Determine the (X, Y) coordinate at the center of the cell enclosing the given text.  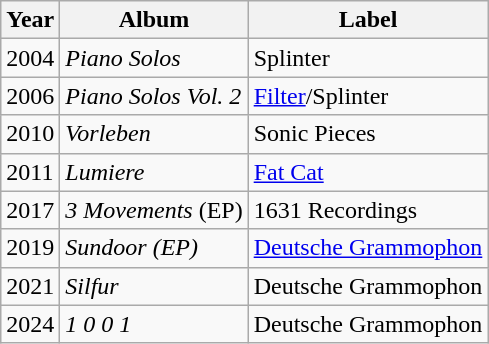
Splinter (368, 58)
2021 (30, 286)
Album (154, 20)
Piano Solos (154, 58)
2006 (30, 96)
Lumiere (154, 172)
Filter/Splinter (368, 96)
3 Movements (EP) (154, 210)
Label (368, 20)
2010 (30, 134)
Vorleben (154, 134)
Silfur (154, 286)
2004 (30, 58)
2011 (30, 172)
1631 Recordings (368, 210)
1 0 0 1 (154, 324)
Fat Cat (368, 172)
2019 (30, 248)
2017 (30, 210)
Sundoor (EP) (154, 248)
Year (30, 20)
Sonic Pieces (368, 134)
2024 (30, 324)
Piano Solos Vol. 2 (154, 96)
